Identify which cell holds the provided text, then report its [X, Y] central coordinate. 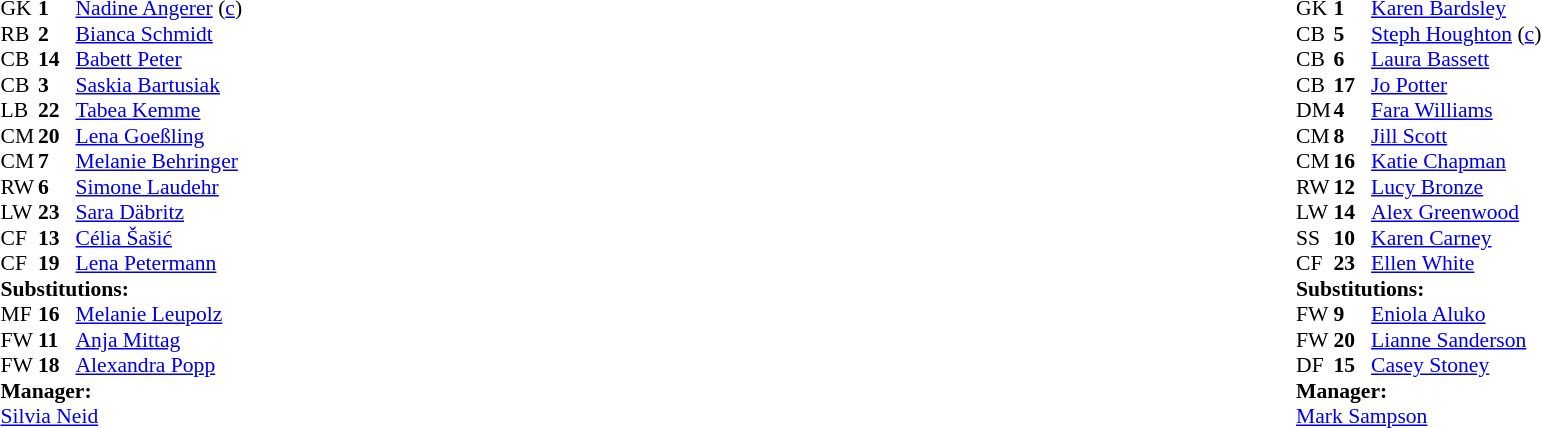
Karen Carney [1456, 238]
2 [57, 34]
Steph Houghton (c) [1456, 34]
Bianca Schmidt [160, 34]
LB [19, 111]
11 [57, 340]
Jo Potter [1456, 85]
Tabea Kemme [160, 111]
MF [19, 315]
15 [1353, 365]
7 [57, 161]
8 [1353, 136]
Saskia Bartusiak [160, 85]
Melanie Behringer [160, 161]
19 [57, 263]
Célia Šašić [160, 238]
Sara Däbritz [160, 213]
12 [1353, 187]
Alexandra Popp [160, 365]
DF [1315, 365]
Eniola Aluko [1456, 315]
Lena Goeßling [160, 136]
Casey Stoney [1456, 365]
4 [1353, 111]
17 [1353, 85]
Anja Mittag [160, 340]
RB [19, 34]
Alex Greenwood [1456, 213]
5 [1353, 34]
Babett Peter [160, 59]
Lianne Sanderson [1456, 340]
Jill Scott [1456, 136]
18 [57, 365]
Simone Laudehr [160, 187]
10 [1353, 238]
Lucy Bronze [1456, 187]
Fara Williams [1456, 111]
SS [1315, 238]
22 [57, 111]
9 [1353, 315]
Ellen White [1456, 263]
DM [1315, 111]
13 [57, 238]
Lena Petermann [160, 263]
Laura Bassett [1456, 59]
Katie Chapman [1456, 161]
3 [57, 85]
Melanie Leupolz [160, 315]
